Scan for the cell matching the given text and deliver its [X, Y] coordinate at center. 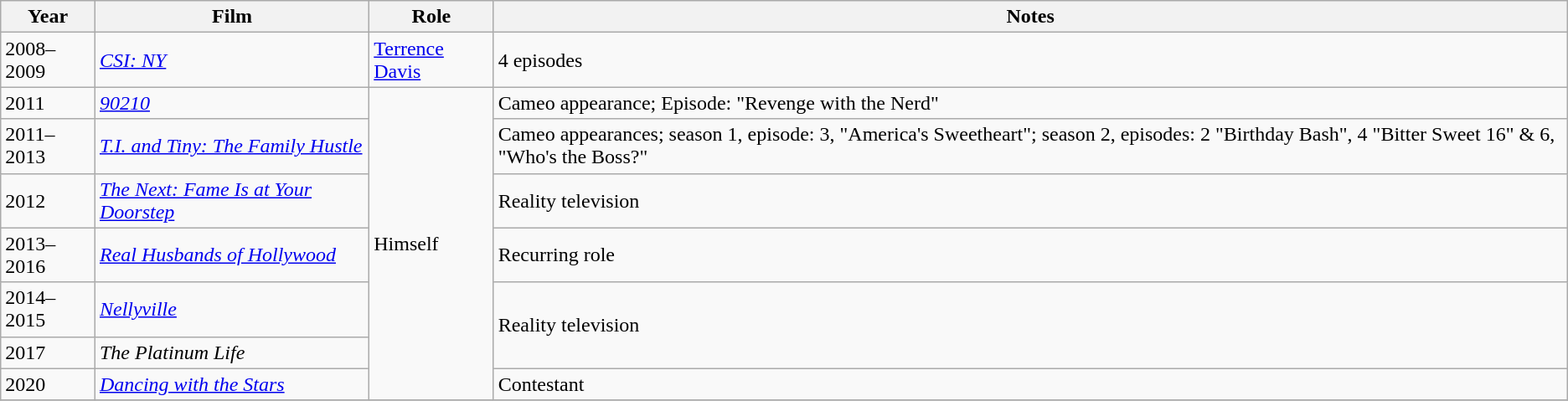
Recurring role [1030, 254]
2011–2013 [49, 146]
The Next: Fame Is at Your Doorstep [231, 201]
Cameo appearances; season 1, episode: 3, "America's Sweetheart"; season 2, episodes: 2 "Birthday Bash", 4 "Bitter Sweet 16" & 6, "Who's the Boss?" [1030, 146]
Year [49, 17]
2012 [49, 201]
90210 [231, 103]
2014–2015 [49, 310]
Dancing with the Stars [231, 384]
2013–2016 [49, 254]
2008–2009 [49, 60]
Film [231, 17]
2017 [49, 352]
2020 [49, 384]
Terrence Davis [431, 60]
Cameo appearance; Episode: "Revenge with the Nerd" [1030, 103]
Contestant [1030, 384]
T.I. and Tiny: The Family Hustle [231, 146]
CSI: NY [231, 60]
Nellyville [231, 310]
Notes [1030, 17]
Role [431, 17]
Himself [431, 244]
2011 [49, 103]
Real Husbands of Hollywood [231, 254]
4 episodes [1030, 60]
The Platinum Life [231, 352]
